Extract the [x, y] coordinate from the center of the cell holding the provided text.  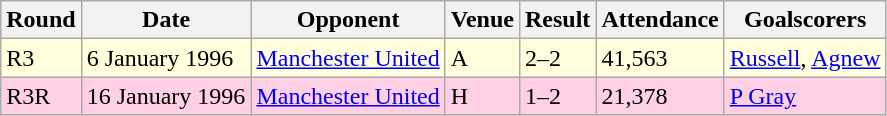
Opponent [348, 20]
R3 [41, 58]
P Gray [805, 96]
A [482, 58]
Venue [482, 20]
Goalscorers [805, 20]
Result [557, 20]
1–2 [557, 96]
21,378 [660, 96]
41,563 [660, 58]
Date [166, 20]
16 January 1996 [166, 96]
2–2 [557, 58]
R3R [41, 96]
6 January 1996 [166, 58]
Round [41, 20]
Russell, Agnew [805, 58]
Attendance [660, 20]
H [482, 96]
